From the cell containing the given text, extract its center point as (X, Y) coordinate. 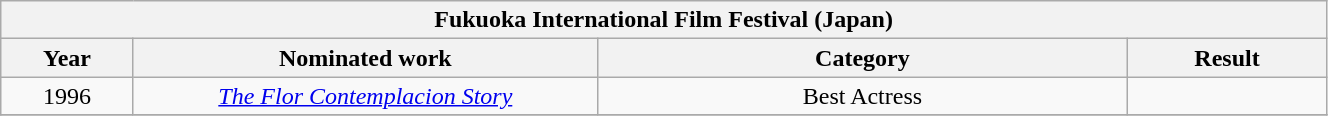
Fukuoka International Film Festival (Japan) (664, 20)
1996 (68, 96)
Best Actress (862, 96)
Category (862, 58)
Nominated work (365, 58)
Result (1228, 58)
The Flor Contemplacion Story (365, 96)
Year (68, 58)
